Scan for the cell matching the given text and deliver its [x, y] coordinate at center. 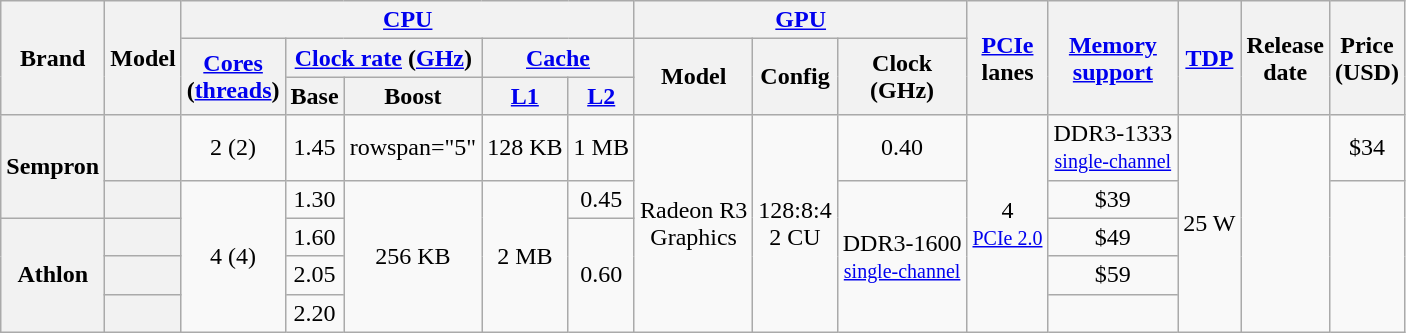
$49 [1113, 237]
0.40 [902, 148]
0.45 [601, 199]
1.30 [314, 199]
128:8:42 CU [795, 224]
Base [314, 96]
PCIelanes [1008, 58]
Cache [558, 58]
Clock rate (GHz) [384, 58]
GPU [800, 20]
Price(USD) [1366, 58]
25 W [1210, 224]
Clock(GHz) [902, 77]
CPU [408, 20]
1.45 [314, 148]
Radeon R3Graphics [693, 224]
2.05 [314, 275]
1.60 [314, 237]
Memorysupport [1113, 58]
4PCIe 2.0 [1008, 224]
Sempron [53, 166]
Athlon [53, 275]
0.60 [601, 275]
2 (2) [233, 148]
128 KB [525, 148]
DDR3-1600 single-channel [902, 256]
rowspan="5" [413, 148]
256 KB [413, 256]
TDP [1210, 58]
Boost [413, 96]
2 MB [525, 256]
1 MB [601, 148]
4 (4) [233, 256]
Cores(threads) [233, 77]
DDR3-1333single-channel [1113, 148]
$59 [1113, 275]
Brand [53, 58]
$34 [1366, 148]
Releasedate [1285, 58]
$39 [1113, 199]
L1 [525, 96]
L2 [601, 96]
Config [795, 77]
2.20 [314, 313]
